Search for the cell housing the specified text and yield its (X, Y) center coordinate. 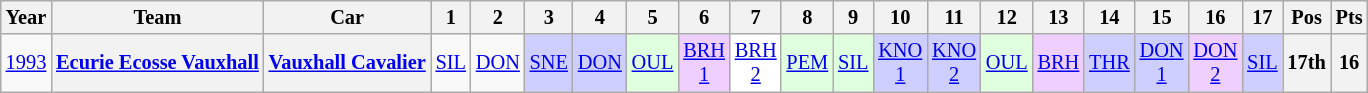
17th (1306, 63)
14 (1109, 17)
17 (1262, 17)
BRH (1059, 63)
11 (954, 17)
5 (653, 17)
Pos (1306, 17)
2 (498, 17)
8 (807, 17)
Ecurie Ecosse Vauxhall (157, 63)
7 (756, 17)
1993 (26, 63)
BRH1 (704, 63)
KNO1 (900, 63)
12 (1007, 17)
10 (900, 17)
1 (451, 17)
4 (600, 17)
DON2 (1215, 63)
Vauxhall Cavalier (348, 63)
PEM (807, 63)
6 (704, 17)
Year (26, 17)
KNO2 (954, 63)
15 (1162, 17)
13 (1059, 17)
SNE (549, 63)
Team (157, 17)
THR (1109, 63)
9 (853, 17)
3 (549, 17)
DON1 (1162, 63)
BRH2 (756, 63)
Car (348, 17)
Pts (1350, 17)
